Return (X, Y) of the center of cell containing provided text 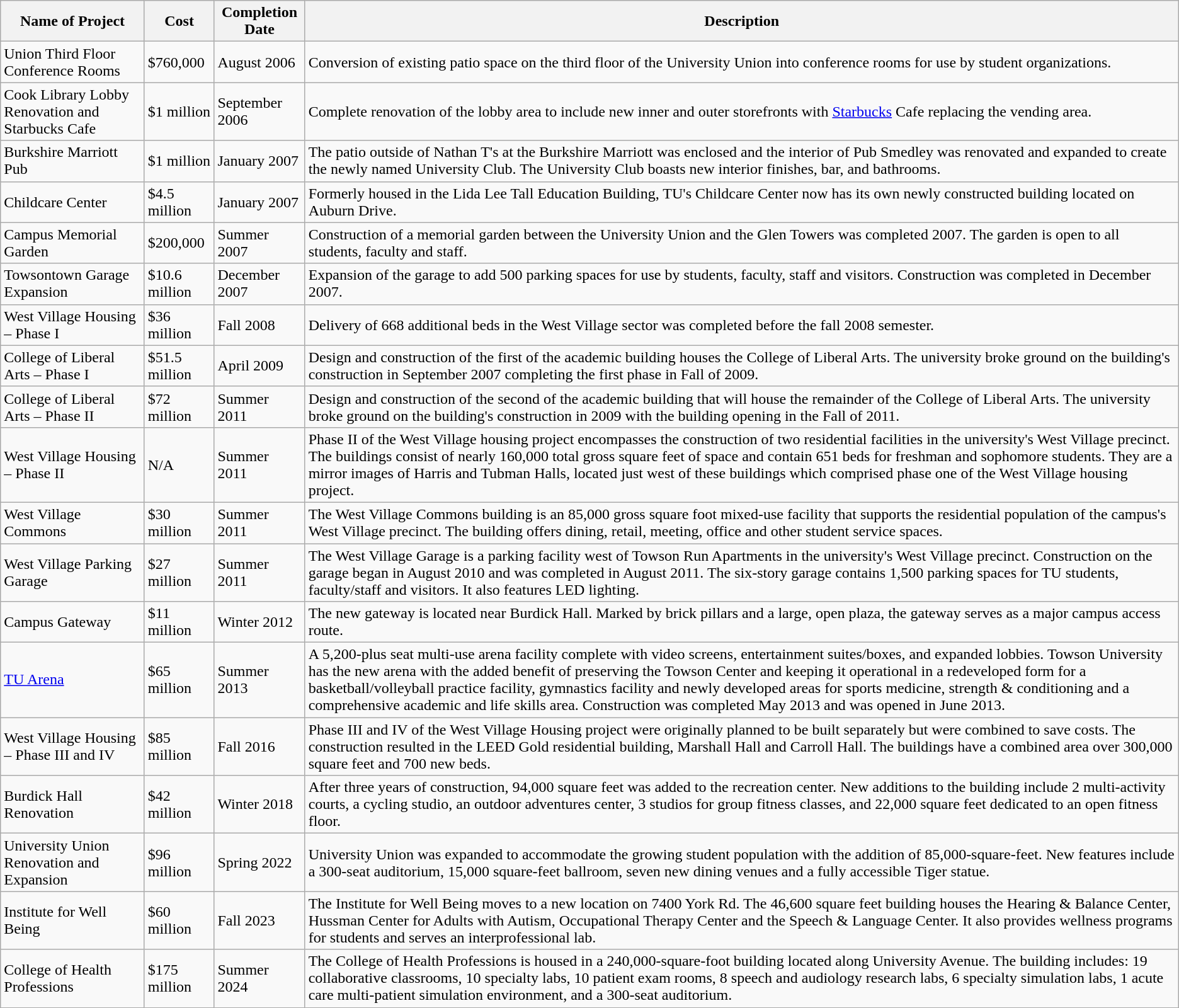
Description (742, 21)
Fall 2023 (259, 920)
Towsontown Garage Expansion (72, 283)
$27 million (179, 572)
Summer 2013 (259, 680)
April 2009 (259, 365)
Campus Memorial Garden (72, 243)
Fall 2008 (259, 325)
$85 million (179, 747)
Union Third Floor Conference Rooms (72, 62)
$30 million (179, 523)
Formerly housed in the Lida Lee Tall Education Building, TU's Childcare Center now has its own newly constructed building located on Auburn Drive. (742, 202)
Childcare Center (72, 202)
Conversion of existing patio space on the third floor of the University Union into conference rooms for use by student organizations. (742, 62)
College of Liberal Arts – Phase I (72, 365)
Completion Date (259, 21)
Delivery of 668 additional beds in the West Village sector was completed before the fall 2008 semester. (742, 325)
Campus Gateway (72, 622)
Summer 2007 (259, 243)
$4.5 million (179, 202)
$51.5 million (179, 365)
Spring 2022 (259, 862)
August 2006 (259, 62)
West Village Parking Garage (72, 572)
$36 million (179, 325)
Name of Project (72, 21)
$72 million (179, 407)
$175 million (179, 978)
$760,000 (179, 62)
Fall 2016 (259, 747)
Cook Library Lobby Renovation and Starbucks Cafe (72, 112)
$10.6 million (179, 283)
TU Arena (72, 680)
The new gateway is located near Burdick Hall. Marked by brick pillars and a large, open plaza, the gateway serves as a major campus access route. (742, 622)
$65 million (179, 680)
University Union Renovation and Expansion (72, 862)
Expansion of the garage to add 500 parking spaces for use by students, faculty, staff and visitors. Construction was completed in December 2007. (742, 283)
$96 million (179, 862)
Institute for Well Being (72, 920)
N/A (179, 465)
Summer 2024 (259, 978)
Complete renovation of the lobby area to include new inner and outer storefronts with Starbucks Cafe replacing the vending area. (742, 112)
West Village Housing – Phase I (72, 325)
College of Liberal Arts – Phase II (72, 407)
Winter 2018 (259, 805)
$11 million (179, 622)
$60 million (179, 920)
$200,000 (179, 243)
West Village Commons (72, 523)
West Village Housing – Phase II (72, 465)
College of Health Professions (72, 978)
Burkshire Marriott Pub (72, 161)
Winter 2012 (259, 622)
December 2007 (259, 283)
$42 million (179, 805)
September 2006 (259, 112)
Burdick Hall Renovation (72, 805)
Cost (179, 21)
West Village Housing – Phase III and IV (72, 747)
